Return the (X, Y) coordinate for the center point of the cell that contains the specified text.  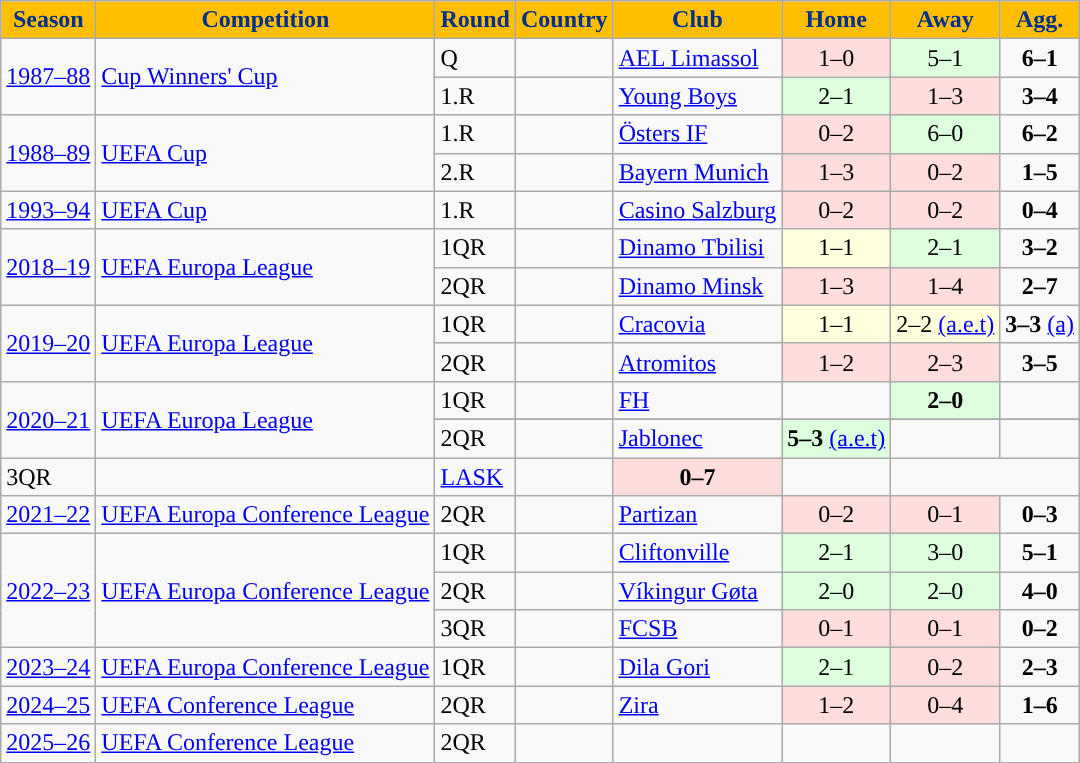
LASK (475, 477)
Bayern Munich (698, 172)
2022–23 (48, 591)
Östers IF (698, 134)
Cliftonville (698, 553)
Dinamo Tbilisi (698, 248)
4–0 (1040, 591)
Casino Salzburg (698, 210)
2–7 (1040, 286)
1987–88 (48, 77)
2023–24 (48, 667)
2–2 (a.e.t) (946, 324)
Agg. (1040, 20)
Cup Winners' Cup (266, 77)
1–4 (946, 286)
3–4 (1040, 96)
Round (475, 20)
0–7 (698, 477)
1–0 (836, 58)
Away (946, 20)
Competition (266, 20)
Cracovia (698, 324)
FH (698, 400)
2021–22 (48, 515)
3–0 (946, 553)
Zira (698, 705)
2024–25 (48, 705)
Dinamo Minsk (698, 286)
1–5 (1040, 172)
1–6 (1040, 705)
2018–19 (48, 267)
1993–94 (48, 210)
2025–26 (48, 743)
Home (836, 20)
Season (48, 20)
3–3 (a) (1040, 324)
6–1 (1040, 58)
2019–20 (48, 343)
3–2 (1040, 248)
6–0 (946, 134)
Club (698, 20)
Dila Gori (698, 667)
0–3 (1040, 515)
Partizan (698, 515)
2020–21 (48, 419)
Q (475, 58)
Jablonec (698, 438)
Víkingur Gøta (698, 591)
3–5 (1040, 362)
6–2 (1040, 134)
AEL Limassol (698, 58)
FCSB (698, 629)
5–3 (a.e.t) (836, 438)
2.R (475, 172)
Young Boys (698, 96)
1988–89 (48, 153)
Country (564, 20)
Atromitos (698, 362)
